Detect which cell encompasses the target text, then output its (x, y) center coordinate. 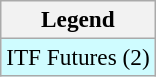
ITF Futures (2) (78, 57)
Legend (78, 19)
